Return [X, Y] of the center of cell containing provided text 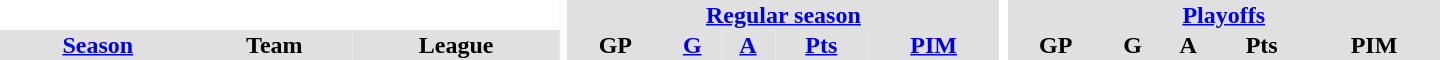
Regular season [783, 15]
Season [98, 45]
Team [274, 45]
Playoffs [1224, 15]
League [456, 45]
